Determine the (X, Y) coordinate at the center of the cell enclosing the given text.  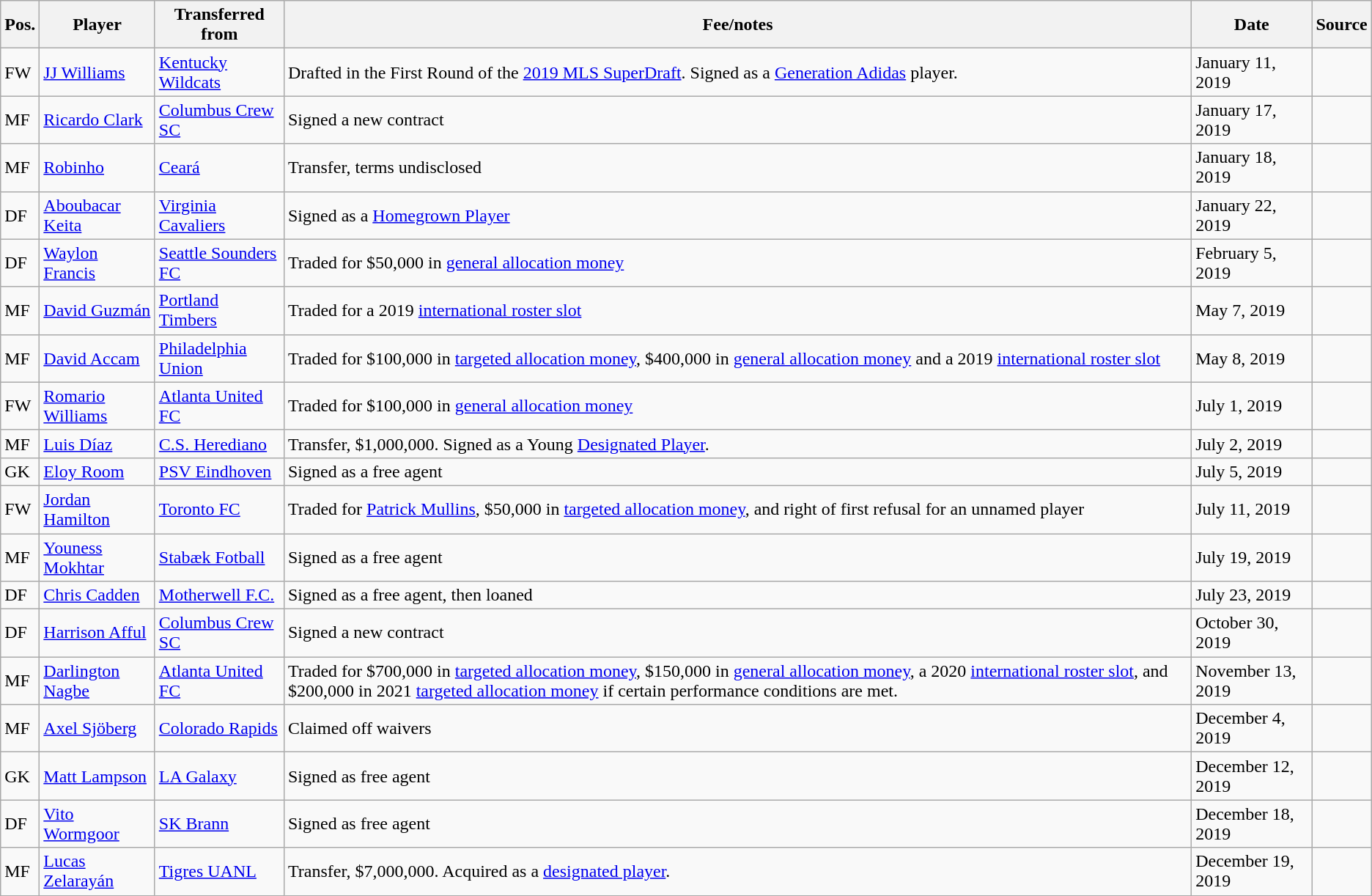
Transfer, terms undisclosed (737, 167)
July 2, 2019 (1252, 444)
December 18, 2019 (1252, 824)
Vito Wormgoor (97, 824)
Kentucky Wildcats (219, 72)
July 1, 2019 (1252, 406)
Jordan Hamilton (97, 509)
Transfer, $1,000,000. Signed as a Young Designated Player. (737, 444)
Traded for $100,000 in general allocation money (737, 406)
Signed as a free agent, then loaned (737, 595)
Darlington Nagbe (97, 680)
Claimed off waivers (737, 729)
Lucas Zelarayán (97, 871)
Fee/notes (737, 25)
July 19, 2019 (1252, 557)
Youness Mokhtar (97, 557)
Pos. (21, 25)
January 17, 2019 (1252, 120)
December 12, 2019 (1252, 776)
February 5, 2019 (1252, 262)
Philadelphia Union (219, 358)
Seattle Sounders FC (219, 262)
David Accam (97, 358)
January 22, 2019 (1252, 216)
Player (97, 25)
Traded for a 2019 international roster slot (737, 311)
Date (1252, 25)
Harrison Afful (97, 634)
Portland Timbers (219, 311)
Transferred from (219, 25)
December 19, 2019 (1252, 871)
Ricardo Clark (97, 120)
Traded for $100,000 in targeted allocation money, $400,000 in general allocation money and a 2019 international roster slot (737, 358)
Motherwell F.C. (219, 595)
Robinho (97, 167)
Ceará (219, 167)
January 18, 2019 (1252, 167)
Transfer, $7,000,000. Acquired as a designated player. (737, 871)
Matt Lampson (97, 776)
January 11, 2019 (1252, 72)
Waylon Francis (97, 262)
Axel Sjöberg (97, 729)
July 5, 2019 (1252, 471)
Stabæk Fotball (219, 557)
C.S. Herediano (219, 444)
May 7, 2019 (1252, 311)
Source (1341, 25)
November 13, 2019 (1252, 680)
Romario Williams (97, 406)
Signed as a Homegrown Player (737, 216)
Tigres UANL (219, 871)
Virginia Cavaliers (219, 216)
LA Galaxy (219, 776)
July 23, 2019 (1252, 595)
Traded for Patrick Mullins, $50,000 in targeted allocation money, and right of first refusal for an unnamed player (737, 509)
Drafted in the First Round of the 2019 MLS SuperDraft. Signed as a Generation Adidas player. (737, 72)
Aboubacar Keita (97, 216)
PSV Eindhoven (219, 471)
Colorado Rapids (219, 729)
JJ Williams (97, 72)
Chris Cadden (97, 595)
SK Brann (219, 824)
David Guzmán (97, 311)
December 4, 2019 (1252, 729)
Luis Díaz (97, 444)
Eloy Room (97, 471)
Traded for $50,000 in general allocation money (737, 262)
May 8, 2019 (1252, 358)
July 11, 2019 (1252, 509)
Toronto FC (219, 509)
October 30, 2019 (1252, 634)
